Search for the cell housing the specified text and yield its (X, Y) center coordinate. 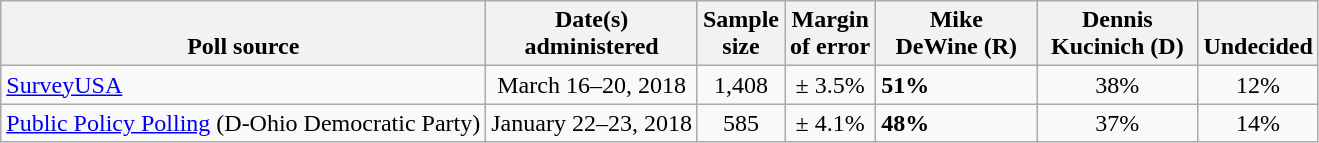
Public Policy Polling (D-Ohio Democratic Party) (244, 123)
14% (1258, 123)
1,408 (740, 85)
± 3.5% (830, 85)
Samplesize (740, 34)
Poll source (244, 34)
48% (956, 123)
March 16–20, 2018 (592, 85)
Marginof error (830, 34)
DennisKucinich (D) (1118, 34)
± 4.1% (830, 123)
38% (1118, 85)
MikeDeWine (R) (956, 34)
January 22–23, 2018 (592, 123)
12% (1258, 85)
585 (740, 123)
SurveyUSA (244, 85)
Date(s)administered (592, 34)
51% (956, 85)
Undecided (1258, 34)
37% (1118, 123)
